Capture the cell that displays the provided text and extract its [x, y] central coordinate. 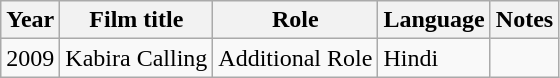
Hindi [434, 58]
2009 [30, 58]
Language [434, 20]
Kabira Calling [136, 58]
Year [30, 20]
Role [296, 20]
Film title [136, 20]
Notes [524, 20]
Additional Role [296, 58]
